Find where the given text appears and provide that cell's center as (X, Y) coordinate. 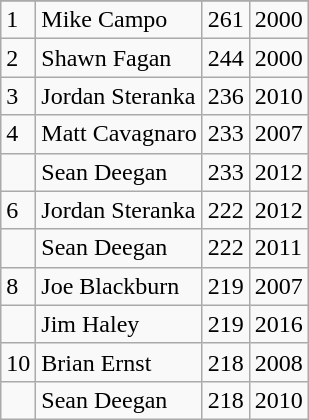
Mike Campo (119, 20)
2011 (278, 248)
Jim Haley (119, 324)
6 (18, 210)
2008 (278, 362)
10 (18, 362)
Shawn Fagan (119, 58)
2 (18, 58)
Brian Ernst (119, 362)
261 (226, 20)
3 (18, 96)
8 (18, 286)
1 (18, 20)
Matt Cavagnaro (119, 134)
236 (226, 96)
2016 (278, 324)
4 (18, 134)
Joe Blackburn (119, 286)
244 (226, 58)
